For the text-containing cell, return its midpoint in (X, Y) coordinate format. 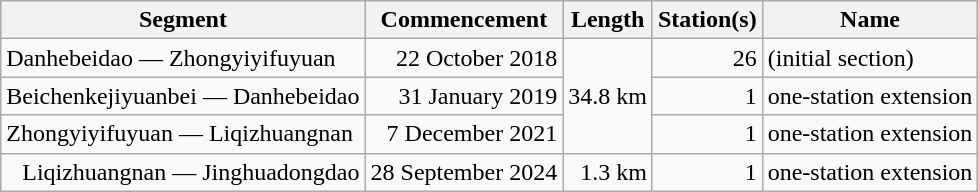
1.3 km (608, 172)
34.8 km (608, 96)
Commencement (464, 20)
7 December 2021 (464, 134)
28 September 2024 (464, 172)
Name (870, 20)
Zhongyiyifuyuan — Liqizhuangnan (183, 134)
Station(s) (707, 20)
Danhebeidao — Zhongyiyifuyuan (183, 58)
Beichenkejiyuanbei — Danhebeidao (183, 96)
Segment (183, 20)
31 January 2019 (464, 96)
(initial section) (870, 58)
22 October 2018 (464, 58)
Liqizhuangnan — Jinghuadongdao (183, 172)
26 (707, 58)
Length (608, 20)
